Extract the (x, y) coordinate from the center of the cell holding the provided text.  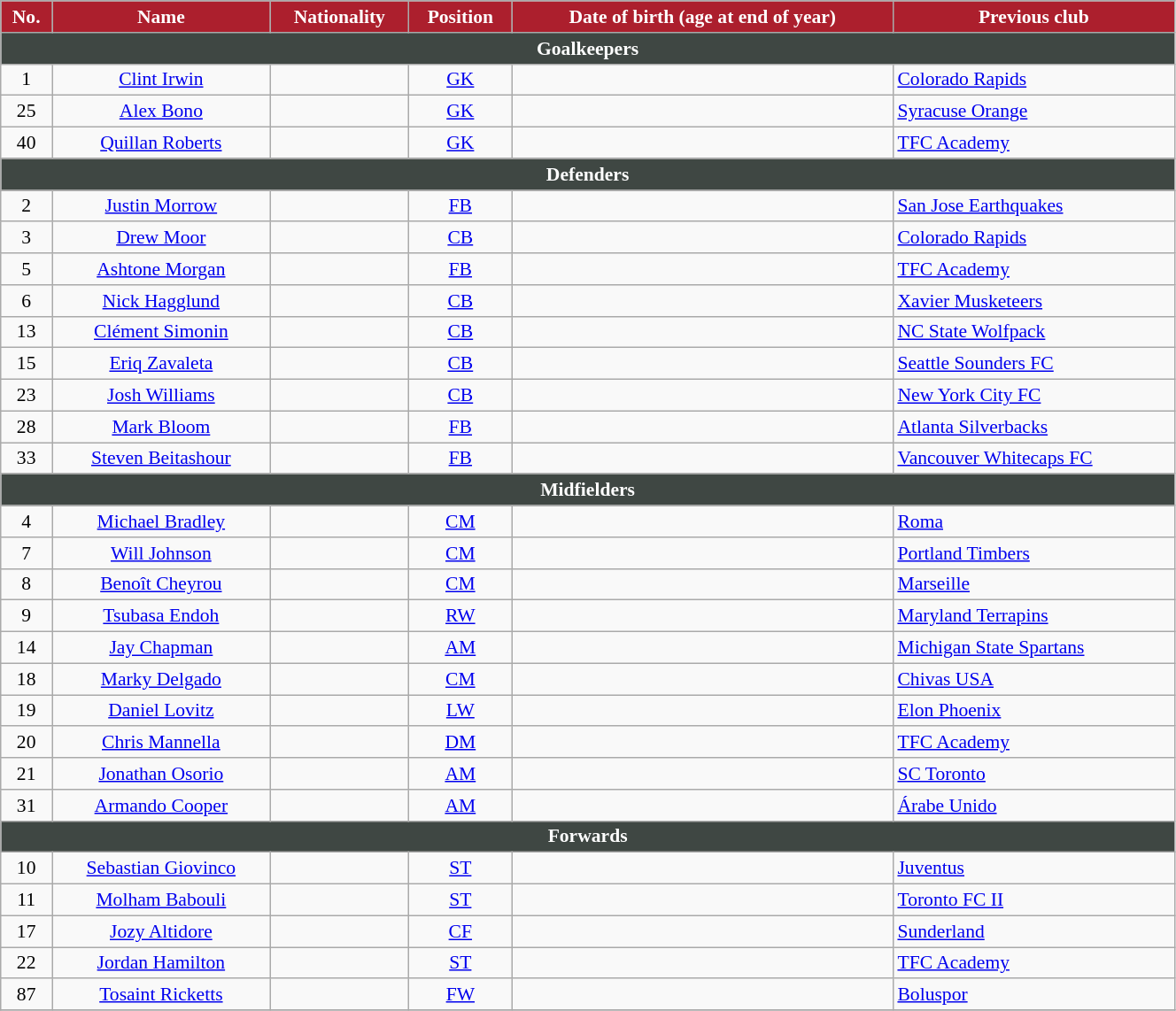
31 (27, 806)
Forwards (588, 837)
Xavier Musketeers (1033, 301)
Tosaint Ricketts (161, 995)
23 (27, 396)
Árabe Unido (1033, 806)
Benoît Cheyrou (161, 584)
Name (161, 17)
21 (27, 774)
Vancouver Whitecaps FC (1033, 459)
87 (27, 995)
Jonathan Osorio (161, 774)
Ashtone Morgan (161, 269)
New York City FC (1033, 396)
18 (27, 679)
7 (27, 553)
Quillan Roberts (161, 143)
Date of birth (age at end of year) (702, 17)
No. (27, 17)
Position (460, 17)
Defenders (588, 174)
40 (27, 143)
Sunderland (1033, 931)
DM (460, 743)
Roma (1033, 521)
4 (27, 521)
Jay Chapman (161, 648)
17 (27, 931)
Syracuse Orange (1033, 112)
2 (27, 206)
Marseille (1033, 584)
19 (27, 711)
Goalkeepers (588, 49)
Josh Williams (161, 396)
Clint Irwin (161, 80)
6 (27, 301)
Justin Morrow (161, 206)
Michael Bradley (161, 521)
28 (27, 427)
Molham Babouli (161, 900)
9 (27, 616)
SC Toronto (1033, 774)
Marky Delgado (161, 679)
Daniel Lovitz (161, 711)
10 (27, 868)
20 (27, 743)
8 (27, 584)
1 (27, 80)
FW (460, 995)
RW (460, 616)
Toronto FC II (1033, 900)
Boluspor (1033, 995)
LW (460, 711)
CF (460, 931)
Midfielders (588, 490)
San Jose Earthquakes (1033, 206)
Nick Hagglund (161, 301)
3 (27, 238)
Tsubasa Endoh (161, 616)
Chivas USA (1033, 679)
Portland Timbers (1033, 553)
Sebastian Giovinco (161, 868)
Chris Mannella (161, 743)
25 (27, 112)
Armando Cooper (161, 806)
Michigan State Spartans (1033, 648)
22 (27, 963)
14 (27, 648)
5 (27, 269)
Alex Bono (161, 112)
13 (27, 332)
Elon Phoenix (1033, 711)
Jordan Hamilton (161, 963)
15 (27, 364)
Eriq Zavaleta (161, 364)
NC State Wolfpack (1033, 332)
Previous club (1033, 17)
Steven Beitashour (161, 459)
Clément Simonin (161, 332)
Juventus (1033, 868)
Maryland Terrapins (1033, 616)
Nationality (339, 17)
Will Johnson (161, 553)
Drew Moor (161, 238)
Jozy Altidore (161, 931)
Atlanta Silverbacks (1033, 427)
11 (27, 900)
Mark Bloom (161, 427)
33 (27, 459)
Seattle Sounders FC (1033, 364)
